Extract the (X, Y) coordinate from the center of the cell holding the provided text.  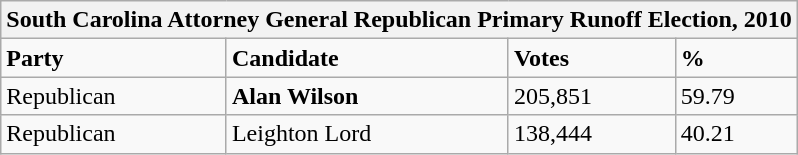
% (736, 58)
Votes (592, 58)
59.79 (736, 96)
South Carolina Attorney General Republican Primary Runoff Election, 2010 (400, 20)
Party (114, 58)
Candidate (367, 58)
Alan Wilson (367, 96)
205,851 (592, 96)
138,444 (592, 134)
Leighton Lord (367, 134)
40.21 (736, 134)
